Return the (X, Y) coordinate for the center point of the cell that contains the specified text.  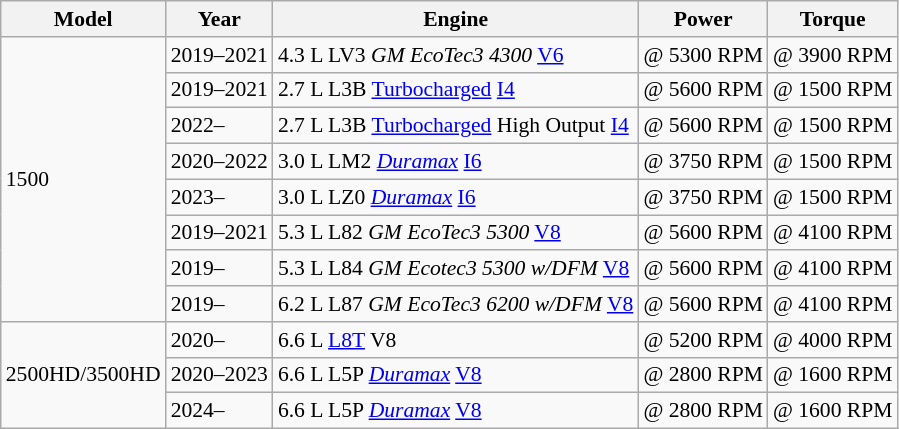
3.0 L LZ0 Duramax I6 (456, 197)
2024– (220, 411)
2023– (220, 197)
Torque (833, 19)
2.7 L L3B Turbocharged High Output I4 (456, 126)
6.6 L L8T V8 (456, 340)
@ 3900 RPM (833, 55)
1500 (84, 180)
6.2 L L87 GM EcoTec3 6200 w/DFM V8 (456, 304)
2020–2023 (220, 375)
@ 4000 RPM (833, 340)
Year (220, 19)
2.7 L L3B Turbocharged I4 (456, 90)
5.3 L L84 GM Ecotec3 5300 w/DFM V8 (456, 269)
2022– (220, 126)
Engine (456, 19)
3.0 L LM2 Duramax I6 (456, 162)
@ 5300 RPM (703, 55)
Model (84, 19)
4.3 L LV3 GM EcoTec3 4300 V6 (456, 55)
Power (703, 19)
2500HD/3500HD (84, 376)
2020–2022 (220, 162)
@ 5200 RPM (703, 340)
5.3 L L82 GM EcoTec3 5300 V8 (456, 233)
2020– (220, 340)
